Return (x, y) of the center of cell containing provided text 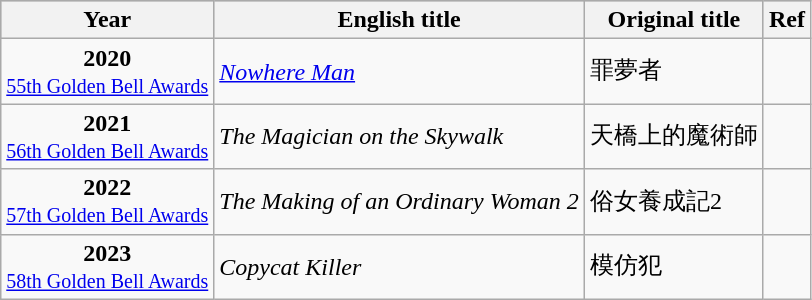
罪夢者 (674, 72)
2022 57th Golden Bell Awards (108, 202)
The Magician on the Skywalk (400, 136)
Nowhere Man (400, 72)
天橋上的魔術師 (674, 136)
Ref (786, 20)
Copycat Killer (400, 266)
俗女養成記2 (674, 202)
2020 55th Golden Bell Awards (108, 72)
2023 58th Golden Bell Awards (108, 266)
2021 56th Golden Bell Awards (108, 136)
English title (400, 20)
Original title (674, 20)
The Making of an Ordinary Woman 2 (400, 202)
模仿犯 (674, 266)
Year (108, 20)
